Return [X, Y] of the center of cell containing provided text 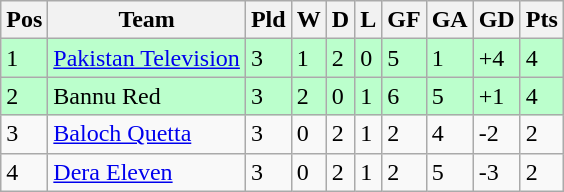
Baloch Quetta [147, 134]
W [308, 20]
Pts [542, 20]
+1 [496, 96]
Dera Eleven [147, 172]
+4 [496, 58]
Team [147, 20]
-2 [496, 134]
6 [404, 96]
Pos [24, 20]
Bannu Red [147, 96]
GD [496, 20]
D [340, 20]
L [368, 20]
-3 [496, 172]
Pld [268, 20]
GA [450, 20]
Pakistan Television [147, 58]
GF [404, 20]
